From the cell containing the given text, extract its center point as (x, y) coordinate. 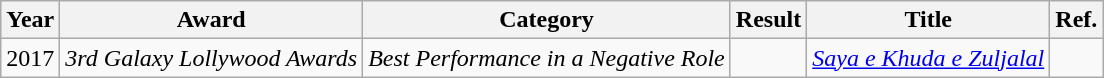
Ref. (1076, 20)
Best Performance in a Negative Role (547, 58)
Award (212, 20)
Year (30, 20)
3rd Galaxy Lollywood Awards (212, 58)
Saya e Khuda e Zuljalal (928, 58)
Result (768, 20)
2017 (30, 58)
Category (547, 20)
Title (928, 20)
